Return the [x, y] coordinate for the center point of the cell that contains the specified text.  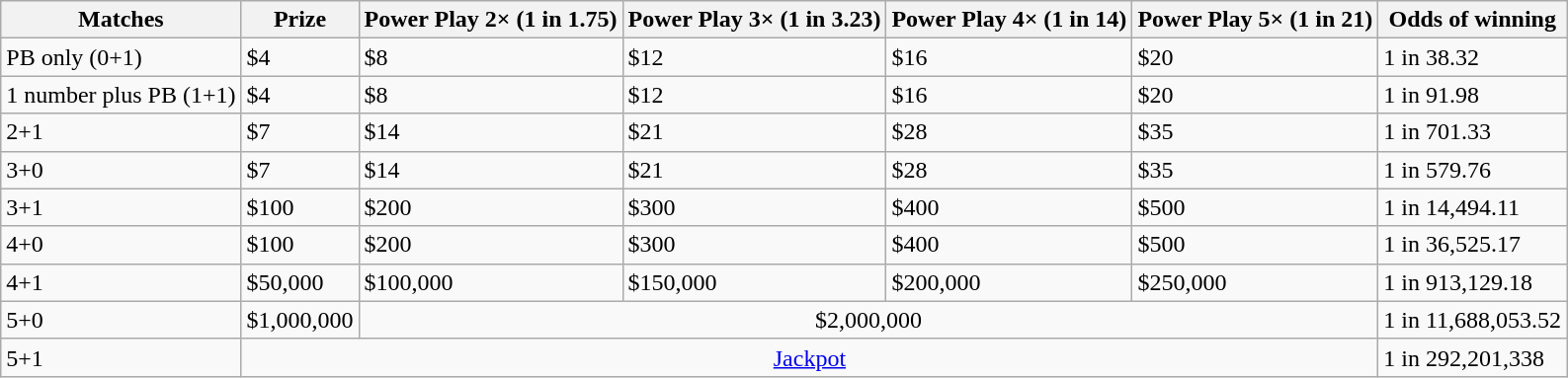
Prize [300, 20]
PB only (0+1) [121, 57]
Power Play 3× (1 in 3.23) [755, 20]
Power Play 2× (1 in 1.75) [490, 20]
1 in 701.33 [1472, 132]
Odds of winning [1472, 20]
Jackpot [810, 357]
1 in 38.32 [1472, 57]
3+1 [121, 207]
3+0 [121, 170]
1 in 11,688,053.52 [1472, 320]
2+1 [121, 132]
1 in 14,494.11 [1472, 207]
1 in 579.76 [1472, 170]
$2,000,000 [868, 320]
1 in 36,525.17 [1472, 245]
$150,000 [755, 282]
4+1 [121, 282]
Matches [121, 20]
$100,000 [490, 282]
5+1 [121, 357]
Power Play 4× (1 in 14) [1010, 20]
Power Play 5× (1 in 21) [1255, 20]
$250,000 [1255, 282]
$1,000,000 [300, 320]
5+0 [121, 320]
1 in 913,129.18 [1472, 282]
$200,000 [1010, 282]
4+0 [121, 245]
$50,000 [300, 282]
1 in 91.98 [1472, 95]
1 in 292,201,338 [1472, 357]
1 number plus PB (1+1) [121, 95]
